For the text-containing cell, return its midpoint in (x, y) coordinate format. 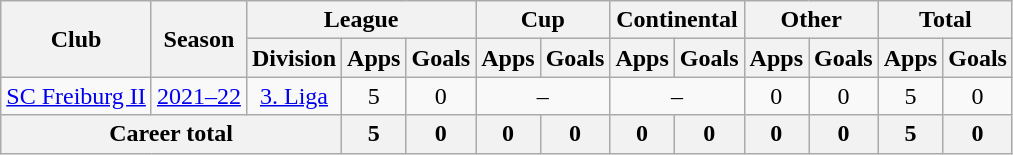
3. Liga (294, 96)
SC Freiburg II (76, 96)
Other (811, 20)
Career total (172, 134)
Division (294, 58)
Total (945, 20)
Continental (677, 20)
Cup (543, 20)
Club (76, 39)
Season (198, 39)
League (360, 20)
2021–22 (198, 96)
